Detect which cell encompasses the target text, then output its (X, Y) center coordinate. 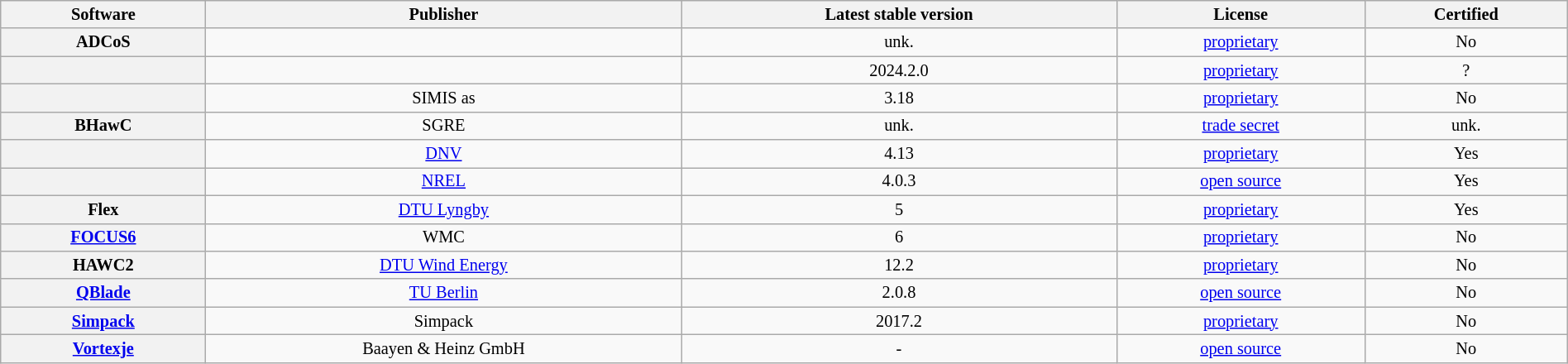
Certified (1465, 14)
3.18 (899, 98)
HAWC2 (103, 265)
DTU Wind Energy (443, 265)
DNV (443, 154)
WMC (443, 237)
2017.2 (899, 321)
Flex (103, 209)
2024.2.0 (899, 70)
QBlade (103, 293)
4.13 (899, 154)
- (899, 348)
Latest stable version (899, 14)
FOCUS6 (103, 237)
12.2 (899, 265)
trade secret (1241, 126)
SIMIS as (443, 98)
Publisher (443, 14)
TU Berlin (443, 293)
DTU Lyngby (443, 209)
Software (103, 14)
4.0.3 (899, 181)
Baayen & Heinz GmbH (443, 348)
ADCoS (103, 42)
6 (899, 237)
? (1465, 70)
NREL (443, 181)
2.0.8 (899, 293)
BHawC (103, 126)
SGRE (443, 126)
5 (899, 209)
Vortexje (103, 348)
License (1241, 14)
